Return the [x, y] coordinate for the center point of the cell that contains the specified text.  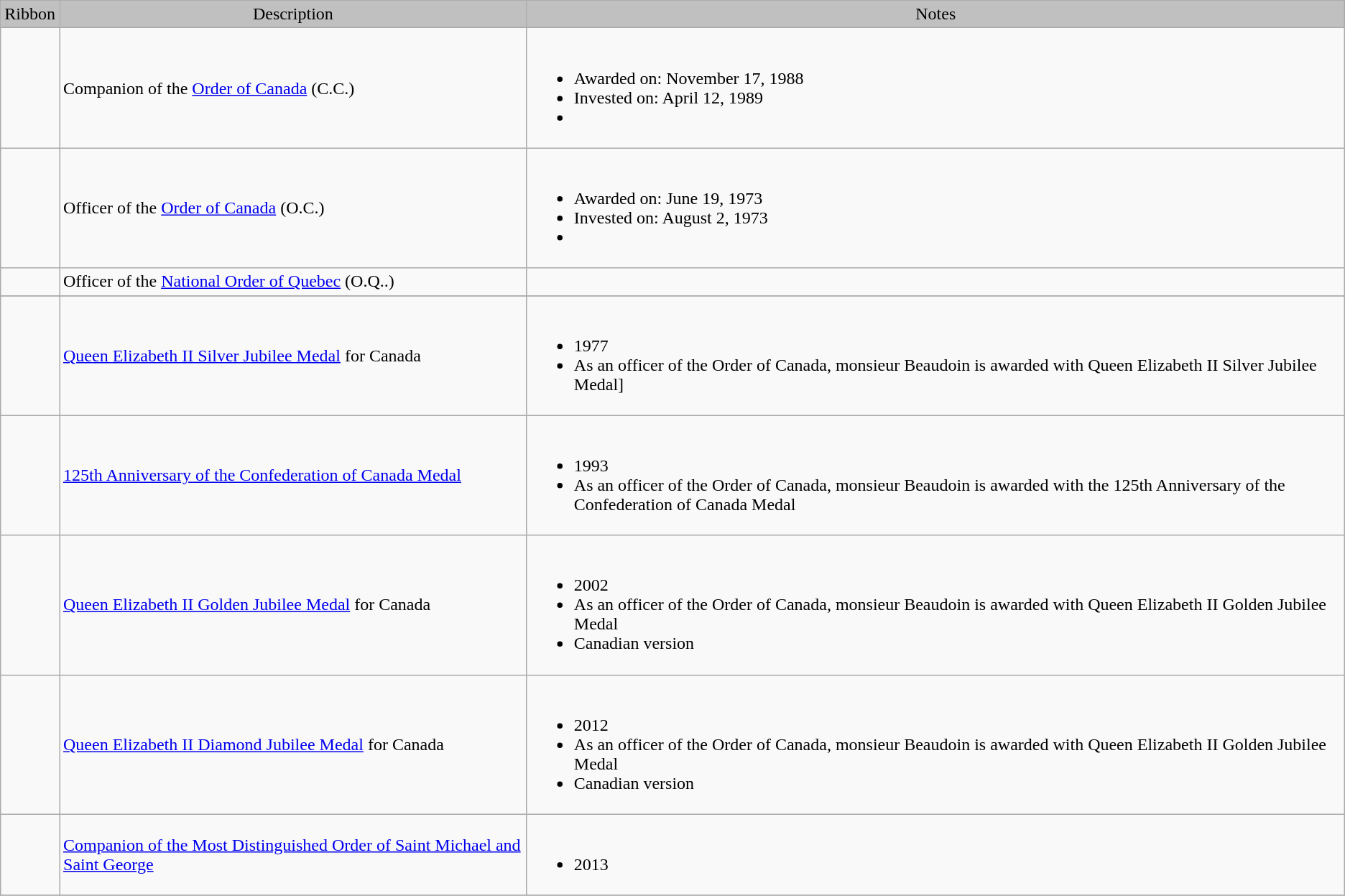
Companion of the Order of Canada (C.C.) [293, 88]
Awarded on: November 17, 1988Invested on: April 12, 1989 [935, 88]
2013 [935, 855]
Queen Elizabeth II Silver Jubilee Medal for Canada [293, 355]
125th Anniversary of the Confederation of Canada Medal [293, 476]
Queen Elizabeth II Golden Jubilee Medal for Canada [293, 605]
Notes [935, 14]
Description [293, 14]
1977As an officer of the Order of Canada, monsieur Beaudoin is awarded with Queen Elizabeth II Silver Jubilee Medal] [935, 355]
Ribbon [30, 14]
Queen Elizabeth II Diamond Jubilee Medal for Canada [293, 744]
Officer of the Order of Canada (O.C.) [293, 208]
Awarded on: June 19, 1973Invested on: August 2, 1973 [935, 208]
Companion of the Most Distinguished Order of Saint Michael and Saint George [293, 855]
2002As an officer of the Order of Canada, monsieur Beaudoin is awarded with Queen Elizabeth II Golden Jubilee Medal Canadian version [935, 605]
1993As an officer of the Order of Canada, monsieur Beaudoin is awarded with the 125th Anniversary of the Confederation of Canada Medal [935, 476]
2012As an officer of the Order of Canada, monsieur Beaudoin is awarded with Queen Elizabeth II Golden Jubilee Medal Canadian version [935, 744]
Officer of the National Order of Quebec (O.Q..) [293, 282]
